Output the (x, y) coordinate of the center of the cell containing the given text.  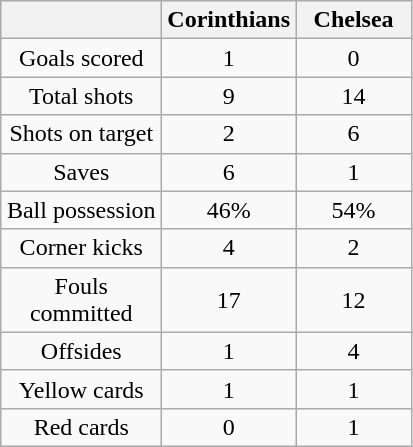
46% (229, 210)
Ball possession (82, 210)
54% (354, 210)
Total shots (82, 96)
Corner kicks (82, 248)
17 (229, 300)
Corinthians (229, 20)
14 (354, 96)
Chelsea (354, 20)
Yellow cards (82, 389)
9 (229, 96)
Offsides (82, 351)
Fouls committed (82, 300)
Saves (82, 172)
Red cards (82, 427)
Shots on target (82, 134)
Goals scored (82, 58)
12 (354, 300)
